Locate the cell with the specified text and output its [X, Y] center coordinate. 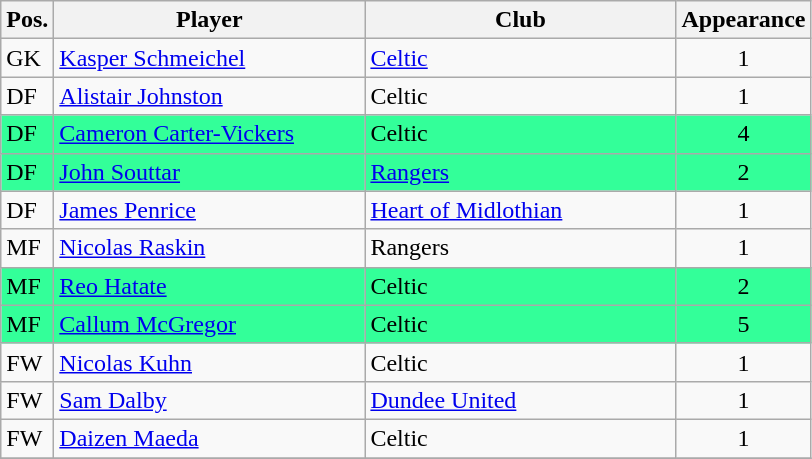
Daizen Maeda [210, 438]
Reo Hatate [210, 286]
Sam Dalby [210, 400]
Alistair Johnston [210, 96]
Callum McGregor [210, 324]
Cameron Carter-Vickers [210, 134]
Player [210, 20]
GK [28, 58]
Kasper Schmeichel [210, 58]
Heart of Midlothian [520, 210]
Nicolas Kuhn [210, 362]
Pos. [28, 20]
Club [520, 20]
Nicolas Raskin [210, 248]
James Penrice [210, 210]
5 [744, 324]
4 [744, 134]
Appearance [744, 20]
John Souttar [210, 172]
Dundee United [520, 400]
